Identify which cell holds the provided text, then report its (X, Y) central coordinate. 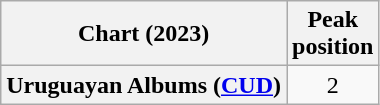
Peakposition (333, 34)
Chart (2023) (144, 34)
Uruguayan Albums (CUD) (144, 85)
2 (333, 85)
